Find where the given text appears and provide that cell's center as [x, y] coordinate. 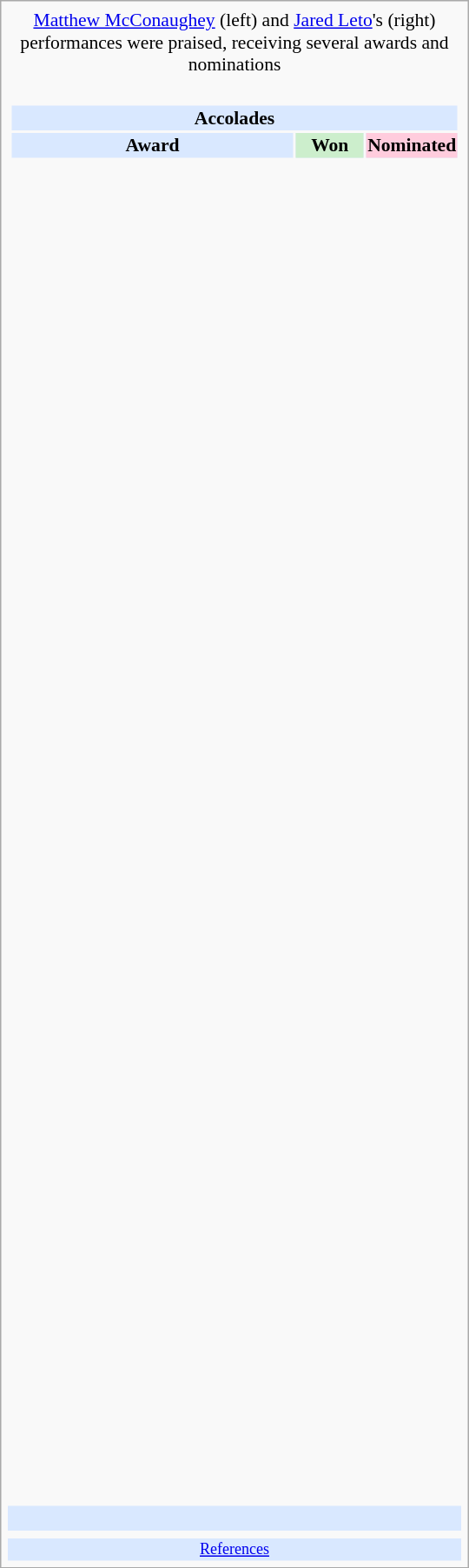
Accolades [234, 117]
Accolades Award Won Nominated [234, 791]
Won [330, 145]
Nominated [412, 145]
Matthew McConaughey (left) and Jared Leto's (right) performances were praised, receiving several awards and nominations [234, 43]
References [234, 1550]
Award [152, 145]
